Return (X, Y) of the center of cell containing provided text 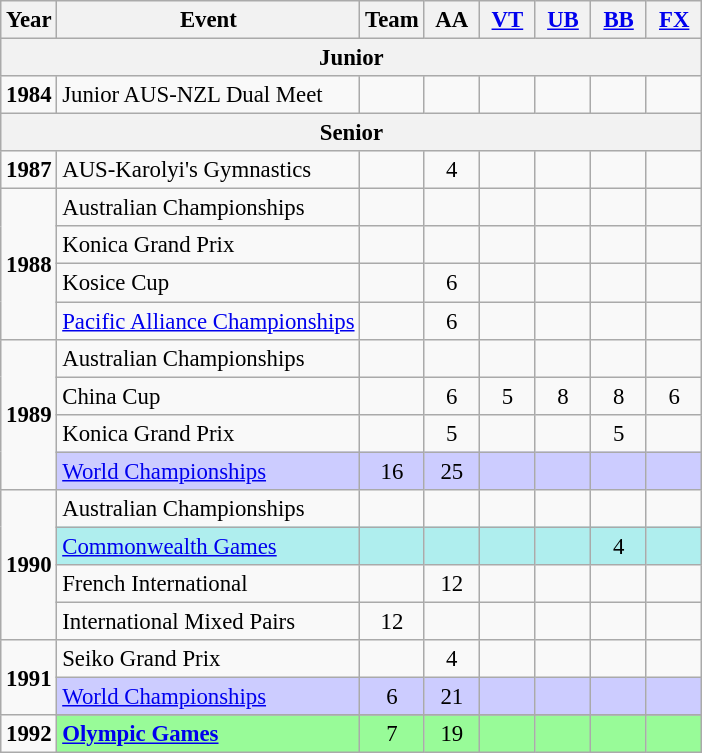
25 (452, 471)
UB (563, 20)
Olympic Games (208, 734)
Seiko Grand Prix (208, 659)
1991 (29, 678)
Junior (352, 58)
1984 (29, 95)
Junior AUS-NZL Dual Meet (208, 95)
French International (208, 584)
BB (619, 20)
Senior (352, 133)
19 (452, 734)
AUS-Karolyi's Gymnastics (208, 170)
Year (29, 20)
7 (392, 734)
1990 (29, 565)
21 (452, 697)
FX (674, 20)
Kosice Cup (208, 283)
China Cup (208, 396)
16 (392, 471)
1989 (29, 414)
Event (208, 20)
Team (392, 20)
AA (452, 20)
International Mixed Pairs (208, 621)
Pacific Alliance Championships (208, 321)
1992 (29, 734)
1987 (29, 170)
VT (508, 20)
1988 (29, 264)
Commonwealth Games (208, 546)
